Scan for the cell matching the given text and deliver its [x, y] coordinate at center. 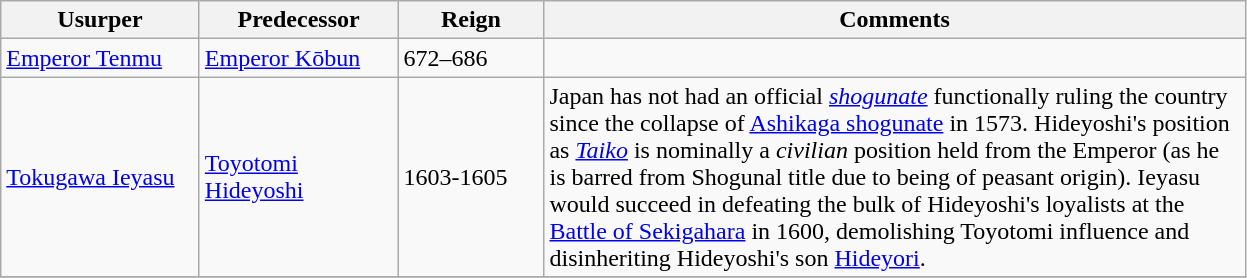
Emperor Tenmu [100, 58]
Reign [471, 20]
Comments [894, 20]
Emperor Kōbun [298, 58]
1603-1605 [471, 177]
Usurper [100, 20]
Tokugawa Ieyasu [100, 177]
Predecessor [298, 20]
672–686 [471, 58]
Toyotomi Hideyoshi [298, 177]
